Return (x, y) of the center of cell containing provided text 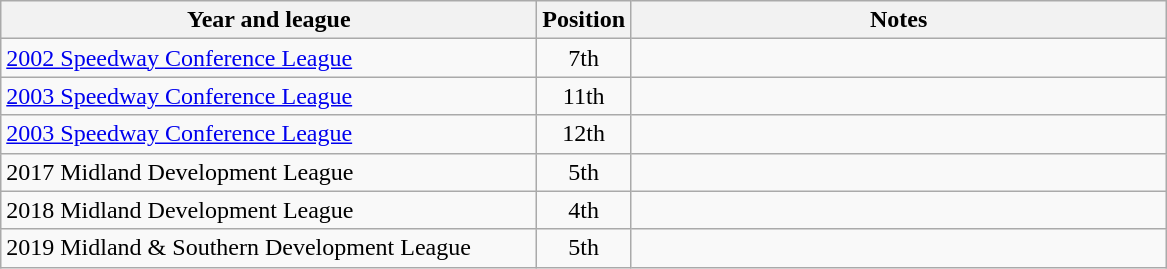
7th (584, 58)
12th (584, 134)
4th (584, 210)
Year and league (269, 20)
Notes (899, 20)
11th (584, 96)
2019 Midland & Southern Development League (269, 248)
2002 Speedway Conference League (269, 58)
2018 Midland Development League (269, 210)
2017 Midland Development League (269, 172)
Position (584, 20)
